Output the (X, Y) coordinate of the center of the cell containing the given text.  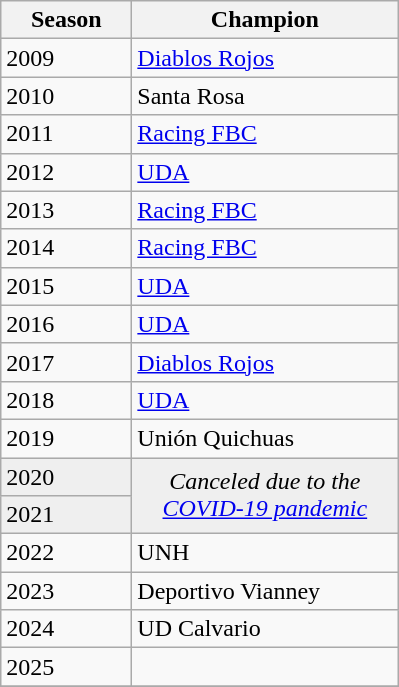
2017 (66, 362)
2011 (66, 134)
2021 (66, 515)
2015 (66, 286)
UNH (265, 553)
2022 (66, 553)
2024 (66, 629)
2016 (66, 324)
2018 (66, 400)
2020 (66, 477)
2012 (66, 172)
2023 (66, 591)
Deportivo Vianney (265, 591)
Season (66, 20)
2025 (66, 667)
UD Calvario (265, 629)
2010 (66, 96)
2019 (66, 438)
Canceled due to the COVID-19 pandemic (265, 496)
Champion (265, 20)
2009 (66, 58)
Santa Rosa (265, 96)
Unión Quichuas (265, 438)
2013 (66, 210)
2014 (66, 248)
